Provide the [x, y] coordinate of the cell's center where the given text is located.  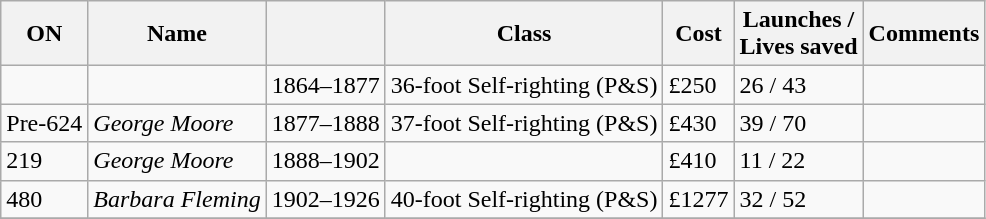
36-foot Self-righting (P&S) [524, 85]
480 [44, 199]
Launches /Lives saved [798, 34]
11 / 22 [798, 161]
Class [524, 34]
37-foot Self-righting (P&S) [524, 123]
Pre-624 [44, 123]
219 [44, 161]
1864–1877 [326, 85]
40-foot Self-righting (P&S) [524, 199]
Name [177, 34]
Barbara Fleming [177, 199]
1877–1888 [326, 123]
£250 [698, 85]
1888–1902 [326, 161]
39 / 70 [798, 123]
£430 [698, 123]
26 / 43 [798, 85]
£410 [698, 161]
£1277 [698, 199]
Comments [924, 34]
1902–1926 [326, 199]
32 / 52 [798, 199]
ON [44, 34]
Cost [698, 34]
